Locate the cell with the specified text and output its [x, y] center coordinate. 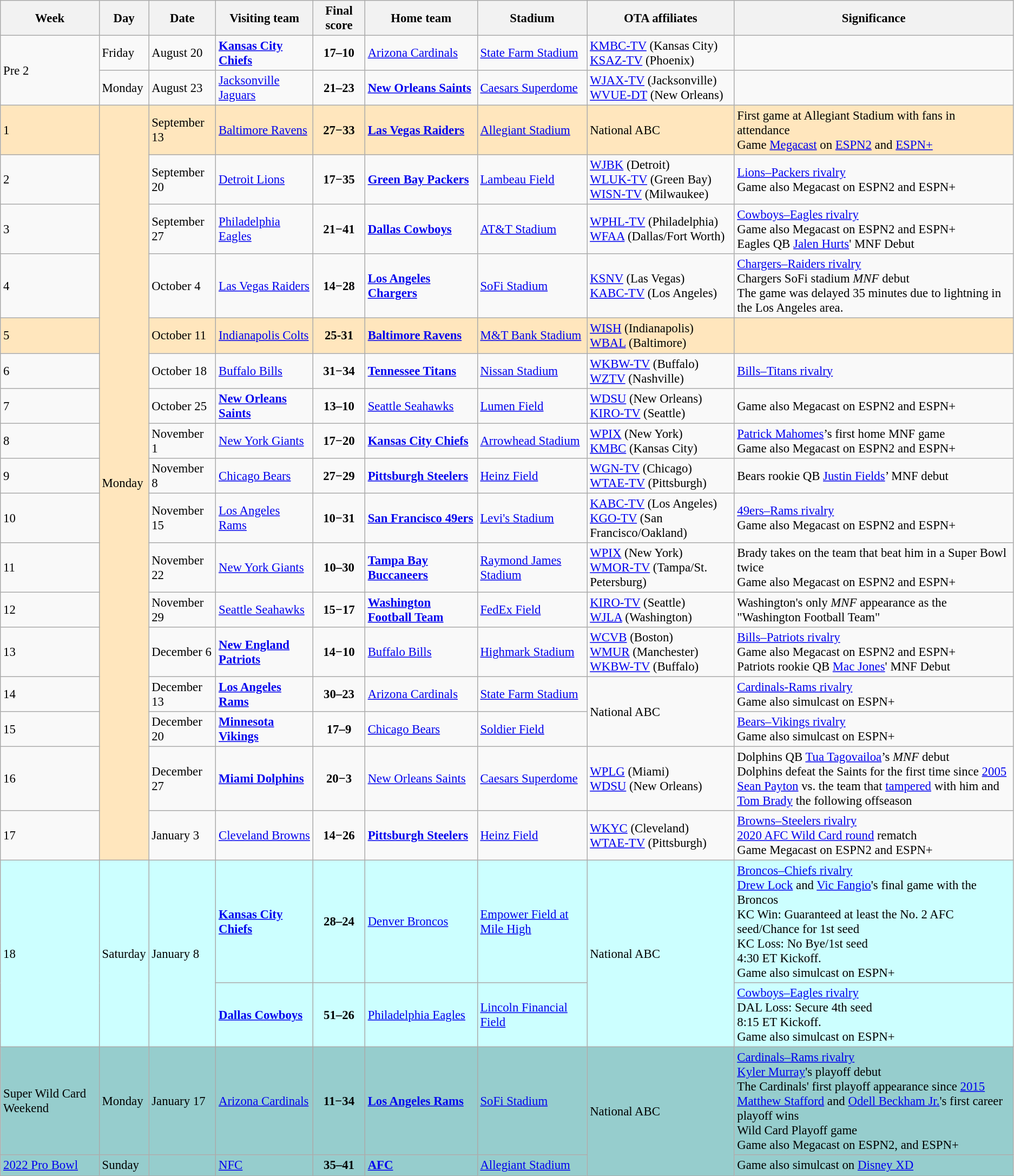
Minnesota Vikings [265, 730]
17−20 [339, 441]
November 29 [182, 609]
27−29 [339, 475]
Game also Megacast on ESPN2 and ESPN+ [874, 406]
WDSU (New Orleans)KIRO-TV (Seattle) [661, 406]
November 1 [182, 441]
First game at Allegiant Stadium with fans in attendance Game Megacast on ESPN2 and ESPN+ [874, 130]
WJBK (Detroit)WLUK-TV (Green Bay)WISN-TV (Milwaukee) [661, 180]
San Francisco 49ers [421, 518]
WGN-TV (Chicago)WTAE-TV (Pittsburgh) [661, 475]
10−31 [339, 518]
November 15 [182, 518]
14−28 [339, 287]
Saturday [124, 954]
17–10 [339, 53]
October 18 [182, 371]
Empower Field at Mile High [532, 922]
Lumen Field [532, 406]
September 27 [182, 229]
Indianapolis Colts [265, 336]
27−33 [339, 130]
Brady takes on the team that beat him in a Super Bowl twiceGame also Megacast on ESPN2 and ESPN+ [874, 568]
30–23 [339, 694]
Lions–Packers rivalry Game also Megacast on ESPN2 and ESPN+ [874, 180]
New England Patriots [265, 652]
Friday [124, 53]
WKYC (Cleveland)WTAE-TV (Pittsburgh) [661, 836]
October 11 [182, 336]
17–9 [339, 730]
WPIX (New York)WMOR-TV (Tampa/St. Petersburg) [661, 568]
December 27 [182, 779]
Denver Broncos [421, 922]
FedEx Field [532, 609]
35–41 [339, 1166]
Tennessee Titans [421, 371]
August 23 [182, 88]
Washington's only MNF appearance as the "Washington Football Team" [874, 609]
AT&T Stadium [532, 229]
51–26 [339, 1015]
10 [50, 518]
21−41 [339, 229]
January 17 [182, 1101]
9 [50, 475]
2 [50, 180]
October 25 [182, 406]
1 [50, 130]
Chargers–Raiders rivalry Chargers SoFi stadium MNF debut The game was delayed 35 minutes due to lightning in the Los Angeles area. [874, 287]
KABC-TV (Los Angeles)KGO-TV (San Francisco/Oakland) [661, 518]
16 [50, 779]
Lambeau Field [532, 180]
WPIX (New York)KMBC (Kansas City) [661, 441]
Jacksonville Jaguars [265, 88]
Super Wild Card Weekend [50, 1101]
Final score [339, 18]
Arrowhead Stadium [532, 441]
Visiting team [265, 18]
Stadium [532, 18]
Sunday [124, 1166]
6 [50, 371]
Levi's Stadium [532, 518]
AFC [421, 1166]
28–24 [339, 922]
KMBC-TV (Kansas City)KSAZ-TV (Phoenix) [661, 53]
Bills–Patriots rivalryGame also Megacast on ESPN2 and ESPN+Patriots rookie QB Mac Jones' MNF Debut [874, 652]
Miami Dolphins [265, 779]
OTA affiliates [661, 18]
Cleveland Browns [265, 836]
3 [50, 229]
Home team [421, 18]
Bears–Vikings rivalryGame also simulcast on ESPN+ [874, 730]
August 20 [182, 53]
13–10 [339, 406]
31−34 [339, 371]
December 13 [182, 694]
7 [50, 406]
WCVB (Boston)WMUR (Manchester)WKBW-TV (Buffalo) [661, 652]
Soldier Field [532, 730]
September 13 [182, 130]
Raymond James Stadium [532, 568]
Pre 2 [50, 70]
Washington Football Team [421, 609]
November 8 [182, 475]
WPHL-TV (Philadelphia)WFAA (Dallas/Fort Worth) [661, 229]
Significance [874, 18]
Highmark Stadium [532, 652]
14−10 [339, 652]
25-31 [339, 336]
Nissan Stadium [532, 371]
Tampa Bay Buccaneers [421, 568]
October 4 [182, 287]
17 [50, 836]
Bears rookie QB Justin Fields’ MNF debut [874, 475]
December 6 [182, 652]
11−34 [339, 1101]
Cowboys–Eagles rivalryDAL Loss: Secure 4th seed8:15 ET Kickoff.Game also simulcast on ESPN+ [874, 1015]
KSNV (Las Vegas)KABC-TV (Los Angeles) [661, 287]
Cardinals-Rams rivalryGame also simulcast on ESPN+ [874, 694]
14−26 [339, 836]
14 [50, 694]
Patrick Mahomes’s first home MNF gameGame also Megacast on ESPN2 and ESPN+ [874, 441]
15−17 [339, 609]
18 [50, 954]
Green Bay Packers [421, 180]
Game also simulcast on Disney XD [874, 1166]
September 20 [182, 180]
12 [50, 609]
M&T Bank Stadium [532, 336]
Week [50, 18]
8 [50, 441]
10–30 [339, 568]
17−35 [339, 180]
NFC [265, 1166]
2022 Pro Bowl [50, 1166]
Cowboys–Eagles rivalry Game also Megacast on ESPN2 and ESPN+Eagles QB Jalen Hurts' MNF Debut [874, 229]
WISH (Indianapolis)WBAL (Baltimore) [661, 336]
Day [124, 18]
KIRO-TV (Seattle)WJLA (Washington) [661, 609]
5 [50, 336]
Detroit Lions [265, 180]
Browns–Steelers rivalry2020 AFC Wild Card round rematchGame Megacast on ESPN2 and ESPN+ [874, 836]
49ers–Rams rivalryGame also Megacast on ESPN2 and ESPN+ [874, 518]
WKBW-TV (Buffalo)WZTV (Nashville) [661, 371]
December 20 [182, 730]
15 [50, 730]
13 [50, 652]
Date [182, 18]
Bills–Titans rivalry [874, 371]
November 22 [182, 568]
20−3 [339, 779]
January 8 [182, 954]
WPLG (Miami)WDSU (New Orleans) [661, 779]
Lincoln Financial Field [532, 1015]
WJAX-TV (Jacksonville)WVUE-DT (New Orleans) [661, 88]
4 [50, 287]
Los Angeles Chargers [421, 287]
21–23 [339, 88]
11 [50, 568]
January 3 [182, 836]
